Detect which cell encompasses the target text, then output its [x, y] center coordinate. 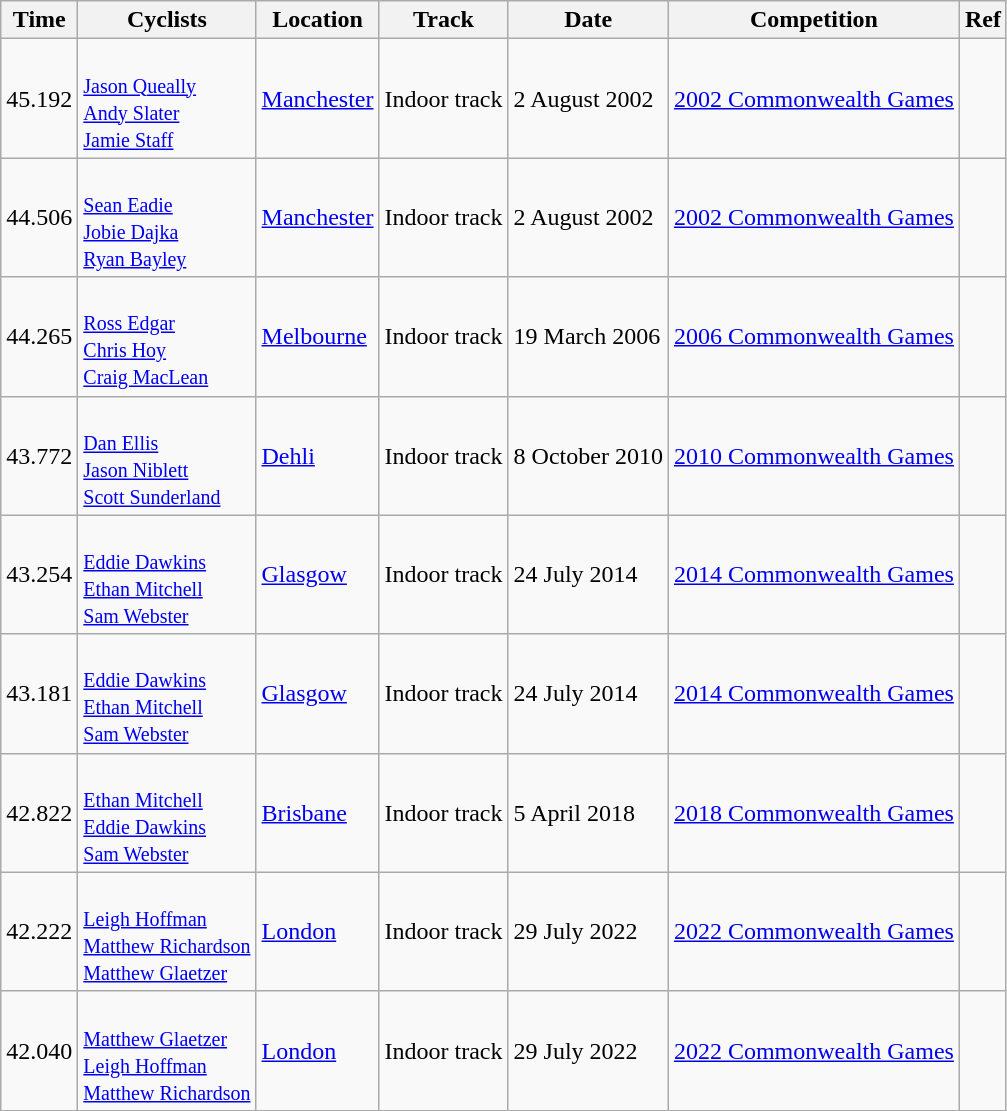
44.506 [40, 218]
Location [318, 20]
19 March 2006 [588, 336]
Leigh HoffmanMatthew RichardsonMatthew Glaetzer [167, 932]
42.822 [40, 812]
Sean EadieJobie DajkaRyan Bayley [167, 218]
Melbourne [318, 336]
42.040 [40, 1050]
45.192 [40, 98]
Cyclists [167, 20]
43.772 [40, 456]
2010 Commonwealth Games [814, 456]
Competition [814, 20]
Time [40, 20]
Date [588, 20]
43.254 [40, 574]
2006 Commonwealth Games [814, 336]
Brisbane [318, 812]
Ref [982, 20]
2018 Commonwealth Games [814, 812]
Dehli [318, 456]
42.222 [40, 932]
Track [444, 20]
5 April 2018 [588, 812]
Dan EllisJason NiblettScott Sunderland [167, 456]
Ross EdgarChris HoyCraig MacLean [167, 336]
43.181 [40, 694]
Jason QueallyAndy SlaterJamie Staff [167, 98]
8 October 2010 [588, 456]
Ethan MitchellEddie DawkinsSam Webster [167, 812]
Matthew GlaetzerLeigh HoffmanMatthew Richardson [167, 1050]
44.265 [40, 336]
